Return (x, y) of the center of cell containing provided text 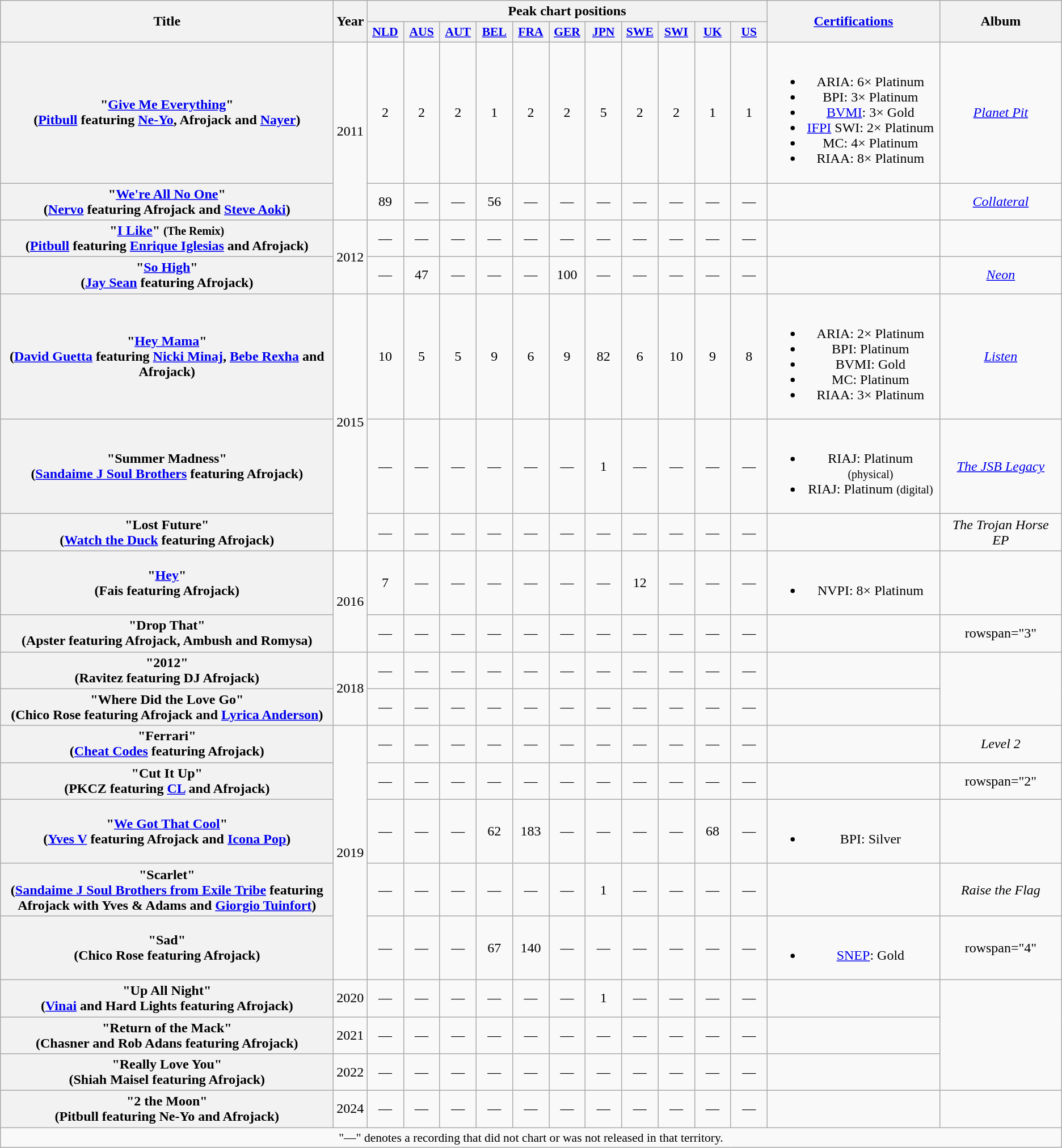
rowspan="4" (1001, 947)
"So High" (Jay Sean featuring Afrojack) (167, 276)
"Up All Night" (Vinai and Hard Lights featuring Afrojack) (167, 998)
Collateral (1001, 201)
"Ferrari" (Cheat Codes featuring Afrojack) (167, 744)
82 (604, 356)
The Trojan Horse EP (1001, 532)
"—" denotes a recording that did not chart or was not released in that territory. (531, 1138)
Level 2 (1001, 744)
RIAJ: Platinum (physical)RIAJ: Platinum (digital) (853, 466)
"I Like" (The Remix) (Pitbull featuring Enrique Iglesias and Afrojack) (167, 238)
Peak chart positions (567, 11)
AUT (458, 32)
2021 (351, 1035)
47 (422, 276)
2011 (351, 130)
"Hey Mama" (David Guetta featuring Nicki Minaj, Bebe Rexha and Afrojack) (167, 356)
"Lost Future"(Watch the Duck featuring Afrojack) (167, 532)
NVPI: 8× Platinum (853, 583)
100 (567, 276)
2022 (351, 1072)
GER (567, 32)
BPI: Silver (853, 832)
Album (1001, 22)
"2012"(Ravitez featuring DJ Afrojack) (167, 670)
"Scarlet" (Sandaime J Soul Brothers from Exile Tribe featuring Afrojack with Yves & Adams and Giorgio Tuinfort) (167, 889)
FRA (530, 32)
SWE (640, 32)
56 (494, 201)
Year (351, 22)
2016 (351, 601)
7 (385, 583)
rowspan="3" (1001, 633)
"Sad" (Chico Rose featuring Afrojack) (167, 947)
2019 (351, 852)
2020 (351, 998)
68 (713, 832)
2024 (351, 1109)
The JSB Legacy (1001, 466)
89 (385, 201)
"We're All No One" (Nervo featuring Afrojack and Steve Aoki) (167, 201)
62 (494, 832)
"Hey" (Fais featuring Afrojack) (167, 583)
Planet Pit (1001, 112)
Listen (1001, 356)
"Return of the Mack" (Chasner and Rob Adans featuring Afrojack) (167, 1035)
67 (494, 947)
"Drop That"(Apster featuring Afrojack, Ambush and Romysa) (167, 633)
8 (749, 356)
JPN (604, 32)
BEL (494, 32)
"2 the Moon" (Pitbull featuring Ne-Yo and Afrojack) (167, 1109)
"Summer Madness" (Sandaime J Soul Brothers featuring Afrojack) (167, 466)
"Really Love You" (Shiah Maisel featuring Afrojack) (167, 1072)
rowspan="2" (1001, 780)
Certifications (853, 22)
12 (640, 583)
183 (530, 832)
ARIA: 2× PlatinumBPI: PlatinumBVMI: GoldMC: PlatinumRIAA: 3× Platinum (853, 356)
UK (713, 32)
2015 (351, 422)
AUS (422, 32)
"Cut It Up" (PKCZ featuring CL and Afrojack) (167, 780)
"Give Me Everything" (Pitbull featuring Ne-Yo, Afrojack and Nayer) (167, 112)
2018 (351, 689)
"Where Did the Love Go"(Chico Rose featuring Afrojack and Lyrica Anderson) (167, 707)
NLD (385, 32)
SNEP: Gold (853, 947)
Raise the Flag (1001, 889)
"We Got That Cool" (Yves V featuring Afrojack and Icona Pop) (167, 832)
Neon (1001, 276)
US (749, 32)
140 (530, 947)
Title (167, 22)
ARIA: 6× PlatinumBPI: 3× PlatinumBVMI: 3× GoldIFPI SWI: 2× PlatinumMC: 4× PlatinumRIAA: 8× Platinum (853, 112)
SWI (676, 32)
2012 (351, 257)
